Capture the cell that displays the provided text and extract its [x, y] central coordinate. 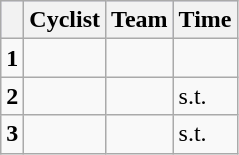
1 [12, 58]
Time [205, 20]
2 [12, 96]
3 [12, 134]
Cyclist [65, 20]
Team [140, 20]
